Return the (X, Y) coordinate for the center point of the cell that contains the specified text.  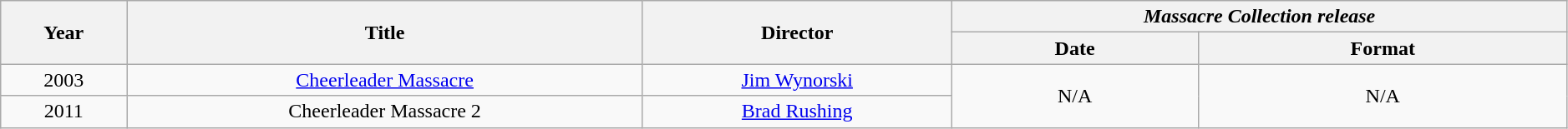
Year (63, 32)
Massacre Collection release (1260, 17)
Director (797, 32)
Cheerleader Massacre 2 (385, 112)
Title (385, 32)
2003 (63, 80)
Format (1383, 48)
Brad Rushing (797, 112)
Jim Wynorski (797, 80)
Cheerleader Massacre (385, 80)
Date (1074, 48)
2011 (63, 112)
